Find where the given text appears and provide that cell's center as (x, y) coordinate. 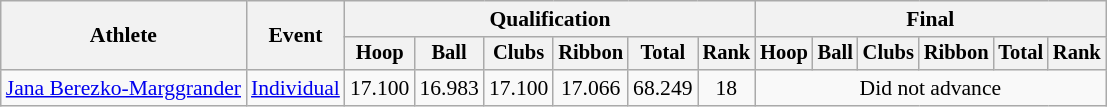
Final (930, 19)
Did not advance (930, 88)
Athlete (124, 36)
Individual (296, 88)
16.983 (448, 88)
17.066 (590, 88)
Jana Berezko-Marggrander (124, 88)
18 (727, 88)
Qualification (550, 19)
Event (296, 36)
68.249 (662, 88)
